Detect which cell encompasses the target text, then output its [X, Y] center coordinate. 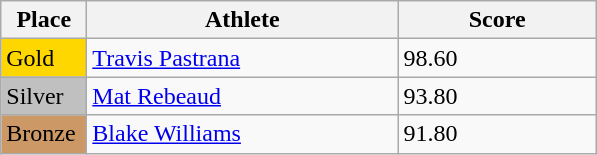
Place [44, 20]
91.80 [498, 134]
98.60 [498, 58]
93.80 [498, 96]
Travis Pastrana [242, 58]
Blake Williams [242, 134]
Bronze [44, 134]
Score [498, 20]
Mat Rebeaud [242, 96]
Gold [44, 58]
Athlete [242, 20]
Silver [44, 96]
